For the text-containing cell, return its midpoint in [X, Y] coordinate format. 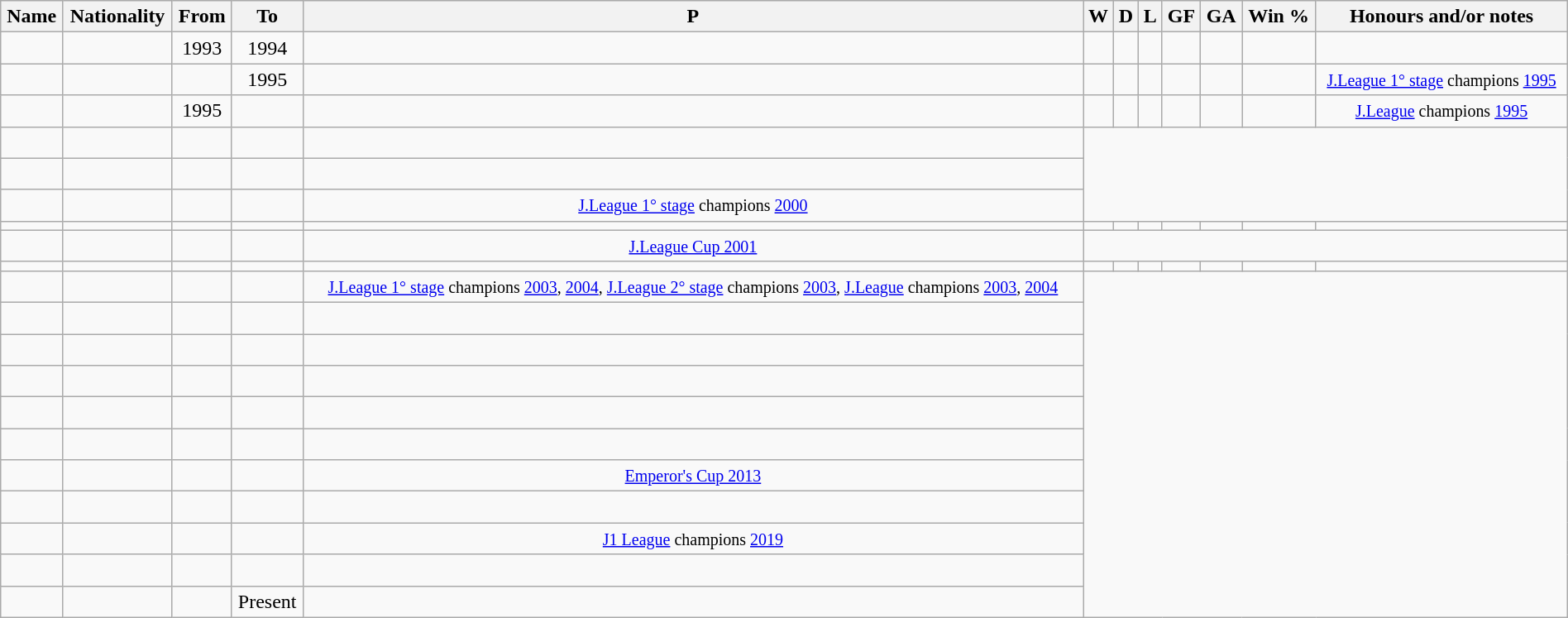
J.League Cup 2001 [693, 246]
J.League 1° stage champions 1995 [1441, 79]
J1 League champions 2019 [693, 539]
Honours and/or notes [1441, 17]
From [202, 17]
Present [267, 601]
J.League 1° stage champions 2003, 2004, J.League 2° stage champions 2003, J.League champions 2003, 2004 [693, 286]
1993 [202, 48]
J.League 1° stage champions 2000 [693, 205]
D [1126, 17]
J.League champions 1995 [1441, 111]
GA [1221, 17]
Win % [1279, 17]
To [267, 17]
Emperor's Cup 2013 [693, 476]
Nationality [117, 17]
L [1150, 17]
GF [1181, 17]
P [693, 17]
Name [31, 17]
W [1098, 17]
1994 [267, 48]
